Return (x, y) of the center of cell containing provided text 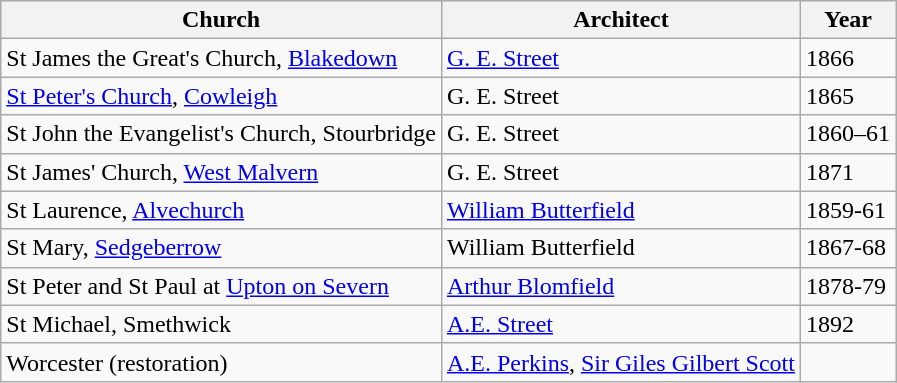
1866 (848, 58)
St Mary, Sedgeberrow (222, 248)
St James' Church, West Malvern (222, 172)
1867-68 (848, 248)
Year (848, 20)
Architect (620, 20)
St Laurence, Alvechurch (222, 210)
1878-79 (848, 286)
1892 (848, 324)
1860–61 (848, 134)
A.E. Street (620, 324)
Worcester (restoration) (222, 362)
1865 (848, 96)
1871 (848, 172)
1859-61 (848, 210)
Arthur Blomfield (620, 286)
St Peter and St Paul at Upton on Severn (222, 286)
St John the Evangelist's Church, Stourbridge (222, 134)
St Michael, Smethwick (222, 324)
St James the Great's Church, Blakedown (222, 58)
A.E. Perkins, Sir Giles Gilbert Scott (620, 362)
St Peter's Church, Cowleigh (222, 96)
Church (222, 20)
